Search for the cell housing the specified text and yield its (x, y) center coordinate. 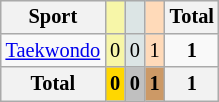
Taekwondo (54, 51)
Sport (54, 17)
